Find where the given text appears and provide that cell's center as (X, Y) coordinate. 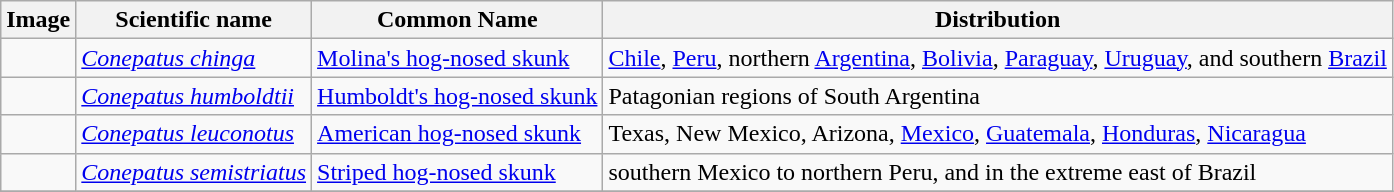
Conepatus chinga (194, 58)
Conepatus leuconotus (194, 134)
Image (38, 20)
Molina's hog-nosed skunk (458, 58)
Distribution (998, 20)
Humboldt's hog-nosed skunk (458, 96)
Striped hog-nosed skunk (458, 172)
Texas, New Mexico, Arizona, Mexico, Guatemala, Honduras, Nicaragua (998, 134)
Conepatus humboldtii (194, 96)
American hog-nosed skunk (458, 134)
Chile, Peru, northern Argentina, Bolivia, Paraguay, Uruguay, and southern Brazil (998, 58)
Common Name (458, 20)
Conepatus semistriatus (194, 172)
southern Mexico to northern Peru, and in the extreme east of Brazil (998, 172)
Patagonian regions of South Argentina (998, 96)
Scientific name (194, 20)
